Capture the cell that displays the provided text and extract its [X, Y] central coordinate. 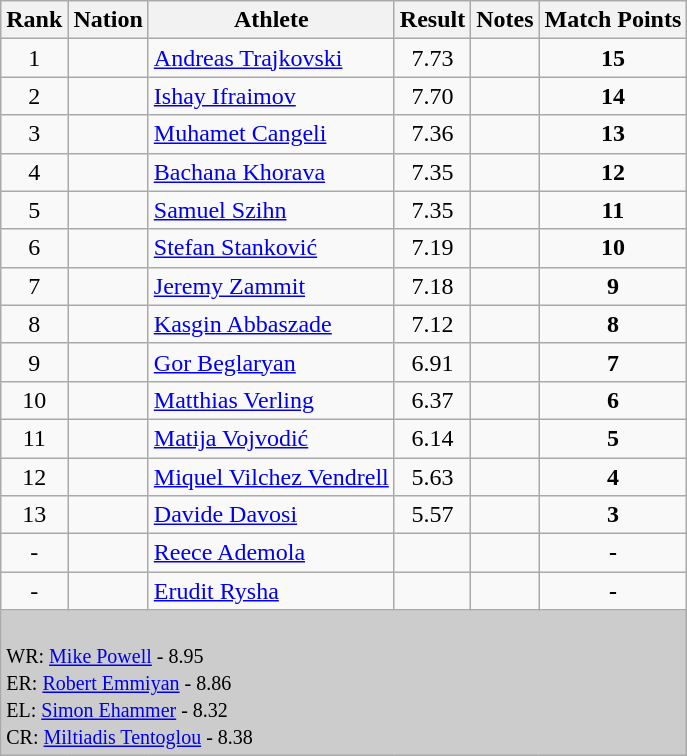
Miquel Vilchez Vendrell [271, 477]
14 [613, 96]
7.73 [432, 58]
Jeremy Zammit [271, 286]
6.37 [432, 400]
6.91 [432, 362]
Davide Davosi [271, 515]
5.57 [432, 515]
7.70 [432, 96]
Andreas Trajkovski [271, 58]
Result [432, 20]
Nation [108, 20]
Reece Ademola [271, 553]
Samuel Szihn [271, 210]
Erudit Rysha [271, 591]
Athlete [271, 20]
2 [34, 96]
Kasgin Abbaszade [271, 324]
Bachana Khorava [271, 172]
5.63 [432, 477]
Notes [505, 20]
Stefan Stanković [271, 248]
Match Points [613, 20]
6.14 [432, 438]
7.18 [432, 286]
Matija Vojvodić [271, 438]
Ishay Ifraimov [271, 96]
7.36 [432, 134]
7.19 [432, 248]
15 [613, 58]
Rank [34, 20]
Muhamet Cangeli [271, 134]
7.12 [432, 324]
Gor Beglaryan [271, 362]
Matthias Verling [271, 400]
1 [34, 58]
WR: Mike Powell - 8.95ER: Robert Emmiyan - 8.86 EL: Simon Ehammer - 8.32CR: Miltiadis Tentoglou - 8.38 [344, 683]
